Return the [X, Y] coordinate for the center point of the cell that contains the specified text.  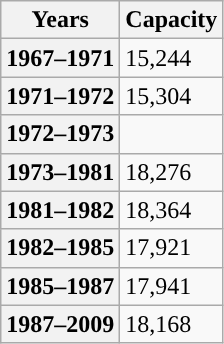
Capacity [172, 20]
Years [60, 20]
17,921 [172, 248]
15,244 [172, 58]
1985–1987 [60, 286]
15,304 [172, 96]
1967–1971 [60, 58]
18,276 [172, 172]
18,168 [172, 324]
1973–1981 [60, 172]
1971–1972 [60, 96]
1982–1985 [60, 248]
1972–1973 [60, 134]
18,364 [172, 210]
17,941 [172, 286]
1981–1982 [60, 210]
1987–2009 [60, 324]
